Determine the [X, Y] coordinate at the center of the cell enclosing the given text.  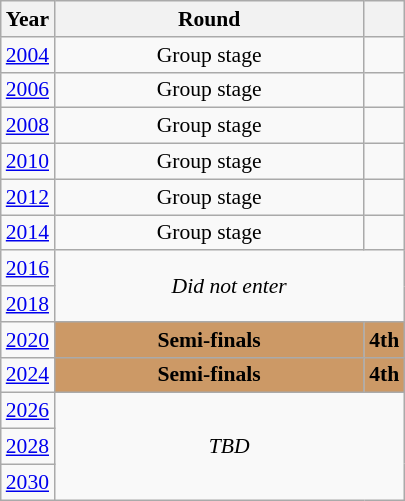
2020 [28, 340]
2010 [28, 162]
Year [28, 19]
Round [209, 19]
2018 [28, 304]
2030 [28, 482]
2016 [28, 269]
2014 [28, 233]
2026 [28, 411]
Did not enter [229, 286]
2012 [28, 197]
2004 [28, 55]
TBD [229, 446]
2028 [28, 447]
2024 [28, 375]
2006 [28, 90]
2008 [28, 126]
